Scan for the cell matching the given text and deliver its (x, y) coordinate at center. 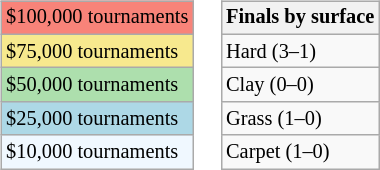
Hard (3–1) (300, 51)
$25,000 tournaments (97, 119)
Carpet (1–0) (300, 152)
Grass (1–0) (300, 119)
Clay (0–0) (300, 85)
$100,000 tournaments (97, 18)
$10,000 tournaments (97, 152)
$50,000 tournaments (97, 85)
$75,000 tournaments (97, 51)
Finals by surface (300, 18)
